Extract the (X, Y) coordinate from the center of the cell holding the provided text.  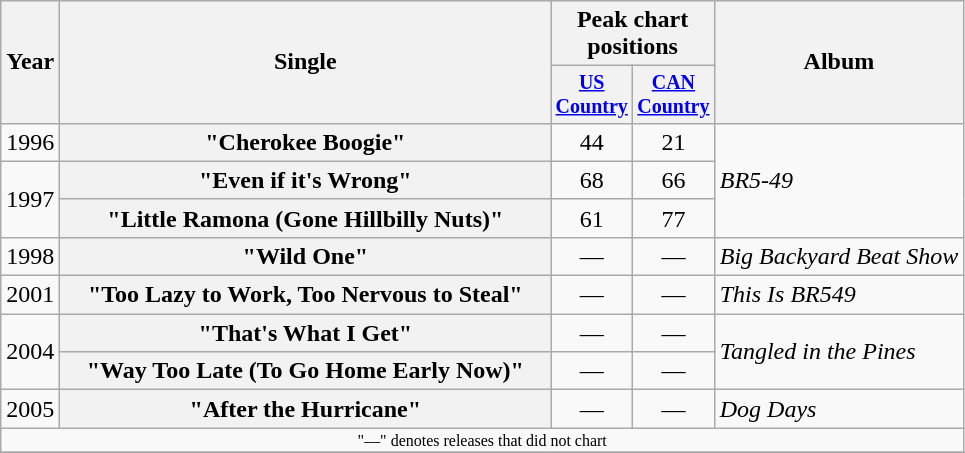
2004 (30, 352)
Big Backyard Beat Show (838, 256)
44 (592, 142)
"Even if it's Wrong" (306, 180)
Album (838, 62)
Year (30, 62)
68 (592, 180)
"Little Ramona (Gone Hillbilly Nuts)" (306, 218)
"—" denotes releases that did not chart (482, 440)
"Wild One" (306, 256)
US Country (592, 94)
2005 (30, 409)
"After the Hurricane" (306, 409)
Dog Days (838, 409)
This Is BR549 (838, 295)
"Way Too Late (To Go Home Early Now)" (306, 371)
21 (674, 142)
2001 (30, 295)
61 (592, 218)
"That's What I Get" (306, 333)
1998 (30, 256)
"Too Lazy to Work, Too Nervous to Steal" (306, 295)
1997 (30, 199)
CAN Country (674, 94)
1996 (30, 142)
"Cherokee Boogie" (306, 142)
Peak chartpositions (632, 34)
66 (674, 180)
Single (306, 62)
BR5-49 (838, 180)
Tangled in the Pines (838, 352)
77 (674, 218)
